Pinpoint the cell where the given text exists, returning its (x, y) midpoint coordinate. 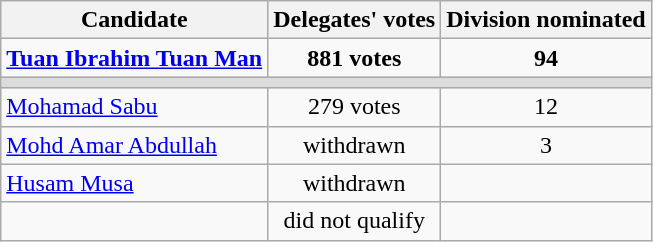
Tuan Ibrahim Tuan Man (134, 58)
12 (546, 107)
94 (546, 58)
Mohd Amar Abdullah (134, 145)
Candidate (134, 20)
Delegates' votes (354, 20)
Division nominated (546, 20)
Mohamad Sabu (134, 107)
did not qualify (354, 221)
3 (546, 145)
881 votes (354, 58)
Husam Musa (134, 183)
279 votes (354, 107)
